Find where the given text appears and provide that cell's center as (X, Y) coordinate. 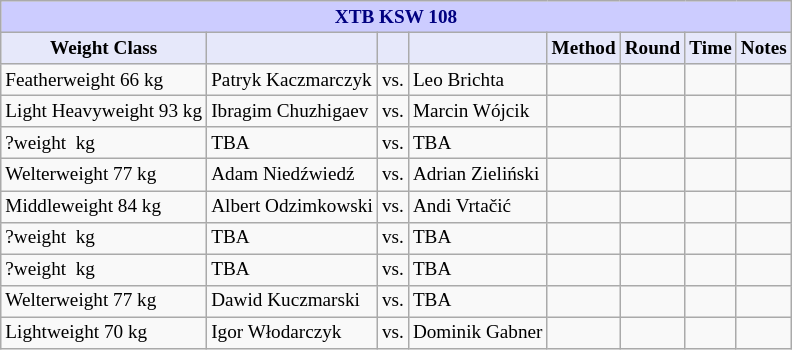
Middleweight 84 kg (104, 206)
Light Heavyweight 93 kg (104, 111)
Igor Włodarczyk (292, 333)
Featherweight 66 kg (104, 80)
Round (652, 48)
Lightweight 70 kg (104, 333)
Weight Class (104, 48)
Method (584, 48)
XTB KSW 108 (396, 17)
Dominik Gabner (478, 333)
Time (710, 48)
Notes (764, 48)
Marcin Wójcik (478, 111)
Ibragim Chuzhigaev (292, 111)
Andi Vrtačić (478, 206)
Patryk Kaczmarczyk (292, 80)
Adrian Zieliński (478, 175)
Leo Brichta (478, 80)
Albert Odzimkowski (292, 206)
Dawid Kuczmarski (292, 301)
Adam Niedźwiedź (292, 175)
